Return the [x, y] coordinate for the center point of the cell that contains the specified text.  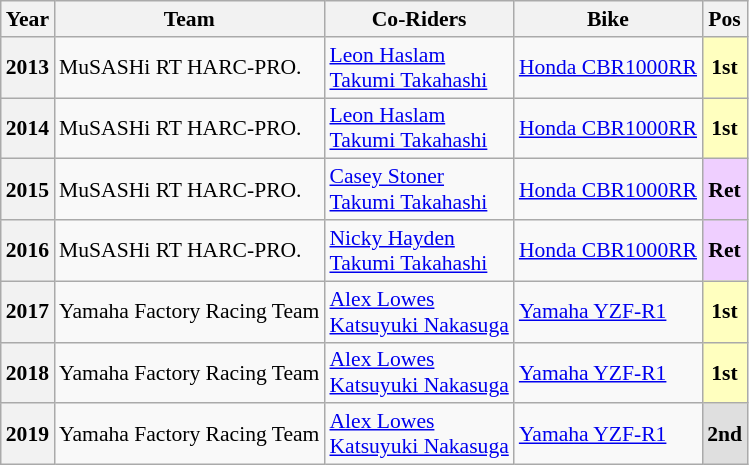
2015 [28, 190]
Nicky Hayden Takumi Takahashi [418, 250]
2013 [28, 68]
Bike [608, 19]
Pos [724, 19]
2nd [724, 434]
2018 [28, 372]
2017 [28, 312]
2014 [28, 128]
Casey Stoner Takumi Takahashi [418, 190]
Co-Riders [418, 19]
2016 [28, 250]
2019 [28, 434]
Year [28, 19]
Team [189, 19]
